Extract the (X, Y) coordinate from the center of the cell holding the provided text.  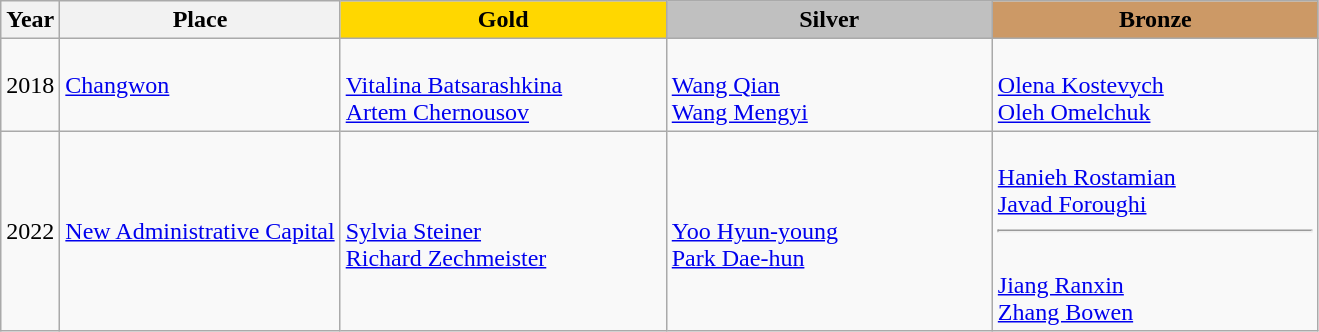
2022 (30, 231)
Sylvia SteinerRichard Zechmeister (503, 231)
Wang QianWang Mengyi (829, 85)
Bronze (1155, 20)
2018 (30, 85)
Hanieh RostamianJavad ForoughiJiang RanxinZhang Bowen (1155, 231)
Yoo Hyun-youngPark Dae-hun (829, 231)
Place (200, 20)
New Administrative Capital (200, 231)
Year (30, 20)
Silver (829, 20)
Gold (503, 20)
Vitalina BatsarashkinaArtem Chernousov (503, 85)
Changwon (200, 85)
Olena KostevychOleh Omelchuk (1155, 85)
